Return (X, Y) of the center of cell containing provided text 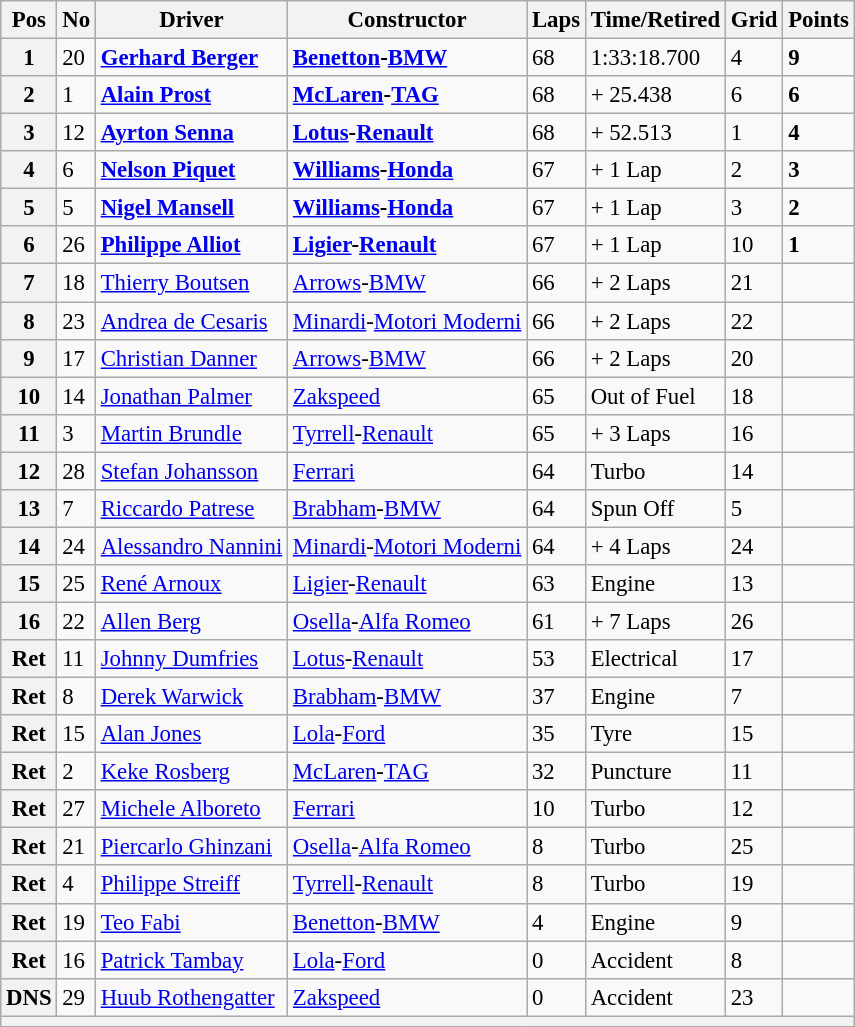
Michele Alboreto (191, 809)
Piercarlo Ghinzani (191, 847)
Laps (556, 20)
DNS (29, 997)
Tyre (655, 734)
Keke Rosberg (191, 772)
+ 3 Laps (655, 433)
Christian Danner (191, 358)
Andrea de Cesaris (191, 321)
63 (556, 584)
29 (76, 997)
53 (556, 659)
Out of Fuel (655, 396)
28 (76, 471)
Ayrton Senna (191, 133)
Huub Rothengatter (191, 997)
Stefan Johansson (191, 471)
Thierry Boutsen (191, 283)
Driver (191, 20)
Philippe Streiff (191, 885)
61 (556, 621)
+ 25.438 (655, 95)
Nigel Mansell (191, 208)
+ 52.513 (655, 133)
27 (76, 809)
Points (818, 20)
René Arnoux (191, 584)
Riccardo Patrese (191, 509)
Constructor (408, 20)
Martin Brundle (191, 433)
Electrical (655, 659)
Time/Retired (655, 20)
37 (556, 697)
35 (556, 734)
Derek Warwick (191, 697)
Puncture (655, 772)
Philippe Alliot (191, 245)
Alan Jones (191, 734)
Pos (29, 20)
Grid (754, 20)
Patrick Tambay (191, 960)
Alain Prost (191, 95)
Jonathan Palmer (191, 396)
+ 4 Laps (655, 546)
Allen Berg (191, 621)
Nelson Piquet (191, 170)
Alessandro Nannini (191, 546)
Gerhard Berger (191, 58)
Teo Fabi (191, 922)
Spun Off (655, 509)
Johnny Dumfries (191, 659)
No (76, 20)
32 (556, 772)
+ 7 Laps (655, 621)
1:33:18.700 (655, 58)
